Pinpoint the cell where the given text exists, returning its [x, y] midpoint coordinate. 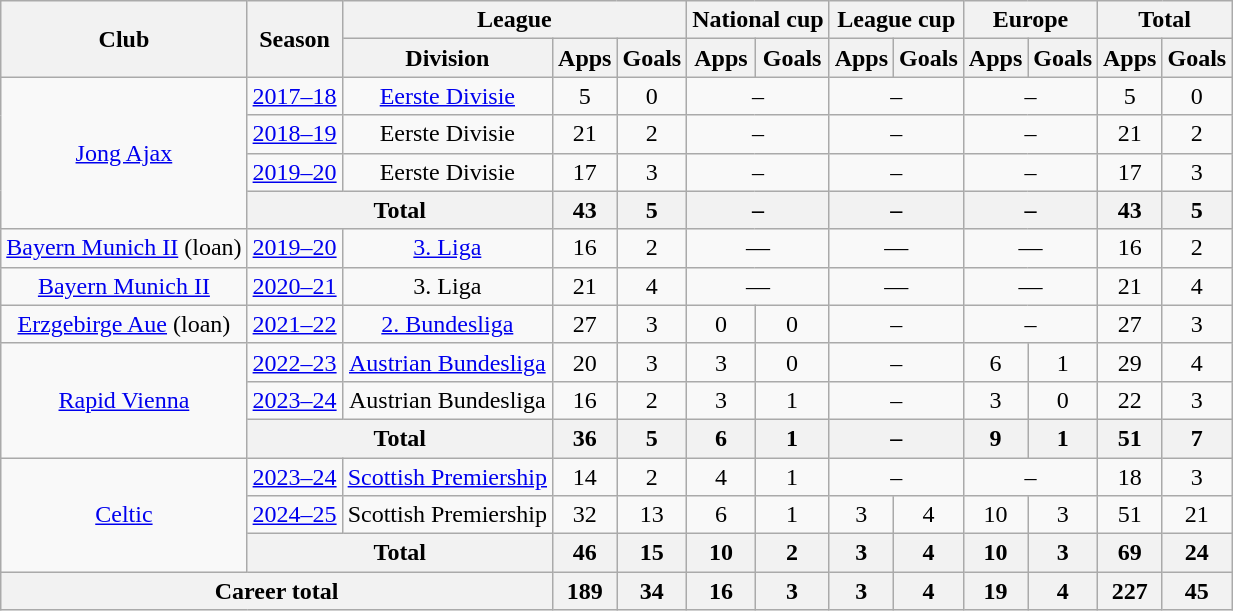
69 [1130, 553]
227 [1130, 591]
Division [447, 58]
Europe [1030, 20]
Jong Ajax [124, 153]
20 [585, 362]
15 [652, 553]
2022–23 [294, 362]
22 [1130, 400]
Bayern Munich II (loan) [124, 248]
Celtic [124, 515]
Club [124, 39]
Rapid Vienna [124, 400]
2. Bundesliga [447, 324]
League [514, 20]
34 [652, 591]
2017–18 [294, 96]
7 [1197, 438]
National cup [758, 20]
2021–22 [294, 324]
2024–25 [294, 515]
Bayern Munich II [124, 286]
Career total [277, 591]
14 [585, 477]
9 [995, 438]
18 [1130, 477]
League cup [896, 20]
36 [585, 438]
45 [1197, 591]
2020–21 [294, 286]
Season [294, 39]
189 [585, 591]
29 [1130, 362]
Erzgebirge Aue (loan) [124, 324]
19 [995, 591]
32 [585, 515]
2018–19 [294, 134]
24 [1197, 553]
46 [585, 553]
13 [652, 515]
